Return [X, Y] of the center of cell containing provided text 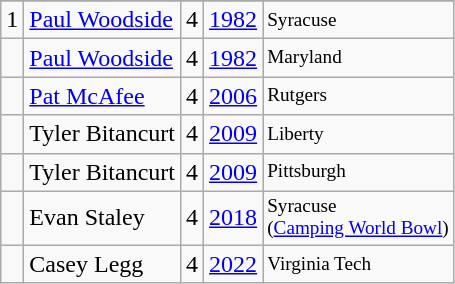
Syracuse (Camping World Bowl) [358, 218]
Pat McAfee [102, 96]
Virginia Tech [358, 264]
2022 [234, 264]
Syracuse [358, 20]
Maryland [358, 58]
2006 [234, 96]
Rutgers [358, 96]
Pittsburgh [358, 172]
1 [12, 20]
Casey Legg [102, 264]
Evan Staley [102, 218]
2018 [234, 218]
Liberty [358, 134]
